Return the [X, Y] coordinate for the center point of the cell that contains the specified text.  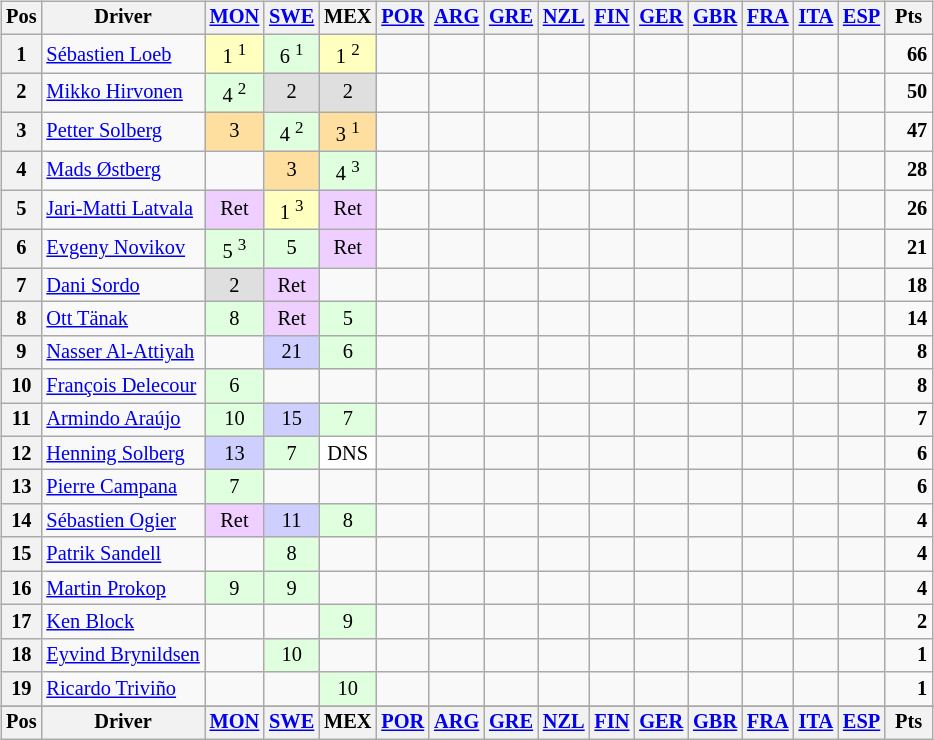
Ricardo Triviño [122, 689]
19 [21, 689]
Patrik Sandell [122, 554]
17 [21, 622]
Evgeny Novikov [122, 248]
Nasser Al-Attiyah [122, 352]
26 [908, 210]
François Delecour [122, 386]
Henning Solberg [122, 453]
Pierre Campana [122, 487]
Sébastien Ogier [122, 521]
16 [21, 588]
Dani Sordo [122, 285]
12 [21, 453]
1 1 [235, 54]
50 [908, 92]
Ken Block [122, 622]
4 3 [348, 170]
66 [908, 54]
Petter Solberg [122, 132]
Eyvind Brynildsen [122, 655]
28 [908, 170]
Armindo Araújo [122, 420]
5 3 [235, 248]
Mikko Hirvonen [122, 92]
1 3 [292, 210]
Martin Prokop [122, 588]
Mads Østberg [122, 170]
Jari-Matti Latvala [122, 210]
3 1 [348, 132]
DNS [348, 453]
Sébastien Loeb [122, 54]
6 1 [292, 54]
Ott Tänak [122, 319]
47 [908, 132]
1 2 [348, 54]
